Capture the cell that displays the provided text and extract its [X, Y] central coordinate. 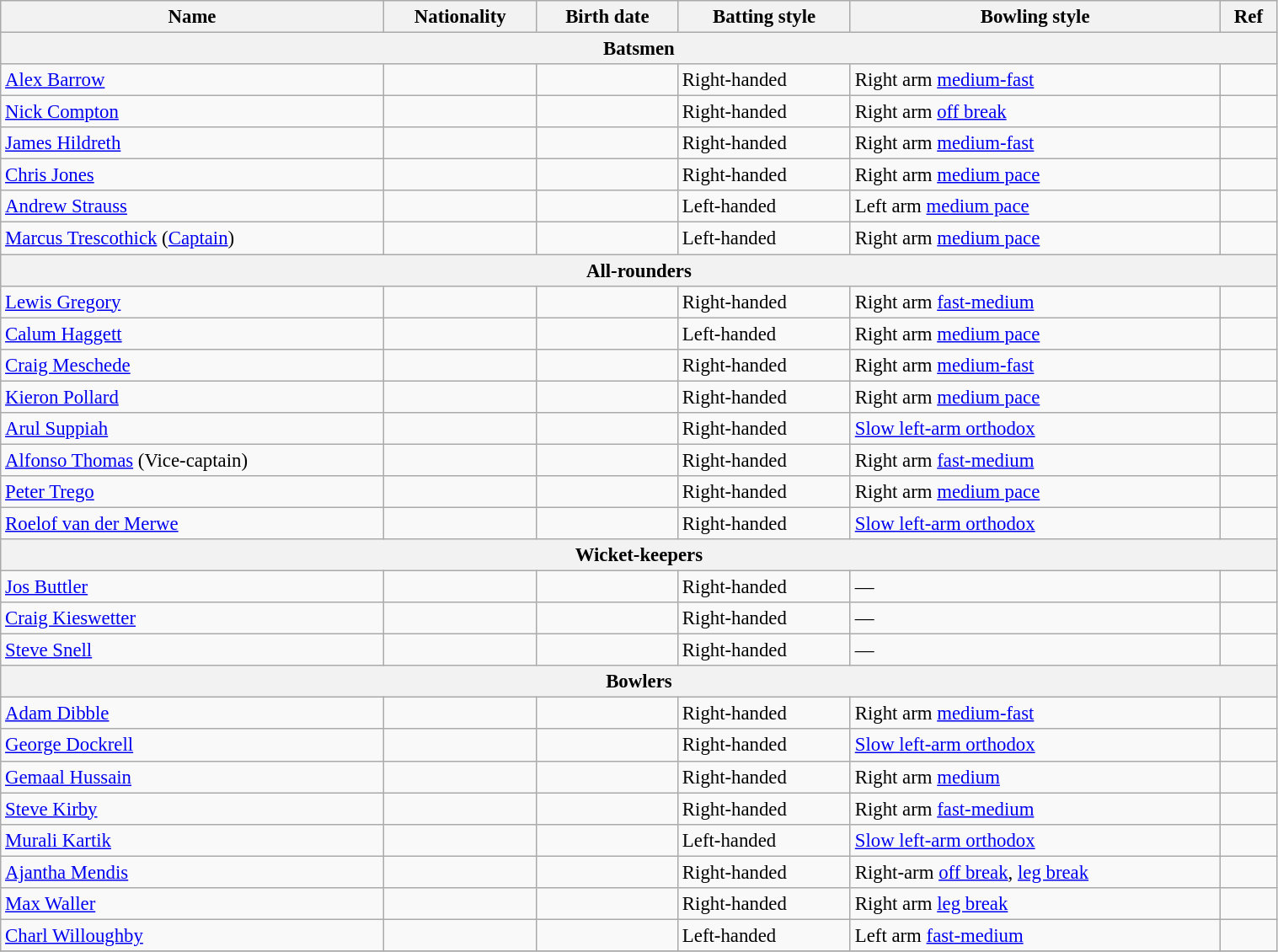
Right arm off break [1035, 112]
Arul Suppiah [192, 429]
Steve Kirby [192, 809]
Batting style [765, 17]
Max Waller [192, 904]
Right-arm off break, leg break [1035, 872]
Peter Trego [192, 492]
Roelof van der Merwe [192, 523]
Calum Haggett [192, 334]
Alex Barrow [192, 80]
All-rounders [639, 270]
Marcus Trescothick (Captain) [192, 238]
Charl Willoughby [192, 935]
Right arm leg break [1035, 904]
Kieron Pollard [192, 397]
Nick Compton [192, 112]
Steve Snell [192, 650]
Bowlers [639, 682]
Craig Meschede [192, 365]
Bowling style [1035, 17]
Left arm medium pace [1035, 206]
Lewis Gregory [192, 302]
James Hildreth [192, 143]
Right arm medium [1035, 777]
Chris Jones [192, 175]
Birth date [607, 17]
Ajantha Mendis [192, 872]
Gemaal Hussain [192, 777]
George Dockrell [192, 746]
Ref [1249, 17]
Left arm fast-medium [1035, 935]
Wicket-keepers [639, 555]
Jos Buttler [192, 587]
Alfonso Thomas (Vice-captain) [192, 460]
Nationality [460, 17]
Andrew Strauss [192, 206]
Adam Dibble [192, 714]
Batsmen [639, 49]
Name [192, 17]
Craig Kieswetter [192, 618]
Murali Kartik [192, 840]
